Provide the [x, y] coordinate of the cell's center where the given text is located.  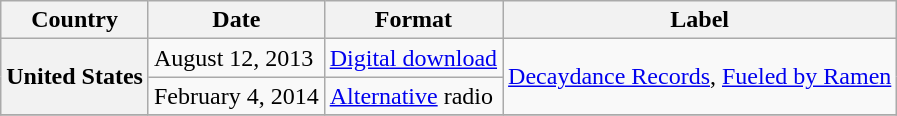
Label [700, 20]
Date [236, 20]
August 12, 2013 [236, 58]
Digital download [413, 58]
Format [413, 20]
February 4, 2014 [236, 96]
Decaydance Records, Fueled by Ramen [700, 77]
United States [75, 77]
Country [75, 20]
Alternative radio [413, 96]
